Provide the [X, Y] coordinate of the cell's center where the given text is located.  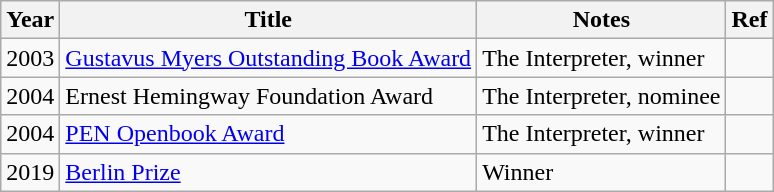
2019 [30, 172]
Ernest Hemingway Foundation Award [268, 96]
Notes [602, 20]
Winner [602, 172]
Gustavus Myers Outstanding Book Award [268, 58]
Ref [750, 20]
2003 [30, 58]
The Interpreter, nominee [602, 96]
Year [30, 20]
Berlin Prize [268, 172]
PEN Openbook Award [268, 134]
Title [268, 20]
